Locate the cell with the specified text and output its (X, Y) center coordinate. 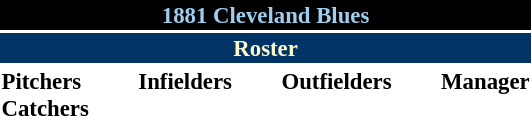
1881 Cleveland Blues (266, 15)
Roster (266, 48)
